Scan for the cell matching the given text and deliver its [X, Y] coordinate at center. 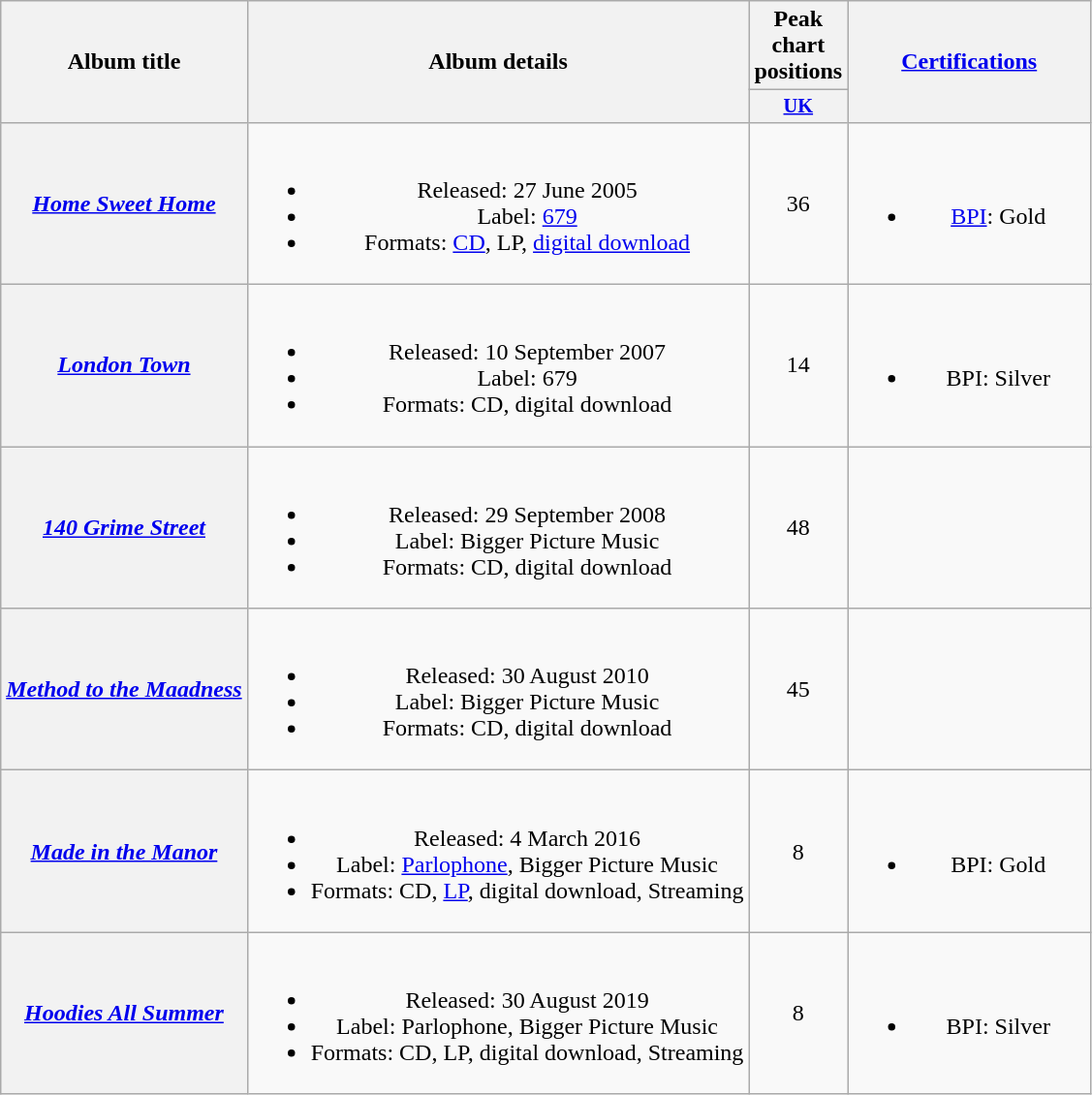
London Town [124, 366]
36 [798, 203]
Made in the Manor [124, 851]
Released: 30 August 2010Label: Bigger Picture MusicFormats: CD, digital download [498, 690]
14 [798, 366]
Released: 27 June 2005Label: 679Formats: CD, LP, digital download [498, 203]
Peak chart positions [798, 46]
Released: 30 August 2019Label: Parlophone, Bigger Picture MusicFormats: CD, LP, digital download, Streaming [498, 1014]
48 [798, 527]
Home Sweet Home [124, 203]
45 [798, 690]
140 Grime Street [124, 527]
Released: 10 September 2007Label: 679Formats: CD, digital download [498, 366]
Released: 4 March 2016Label: Parlophone, Bigger Picture MusicFormats: CD, LP, digital download, Streaming [498, 851]
Album title [124, 62]
UK [798, 107]
Certifications [969, 62]
Album details [498, 62]
Hoodies All Summer [124, 1014]
Released: 29 September 2008Label: Bigger Picture MusicFormats: CD, digital download [498, 527]
Method to the Maadness [124, 690]
